Extract the (X, Y) coordinate from the center of the cell holding the provided text.  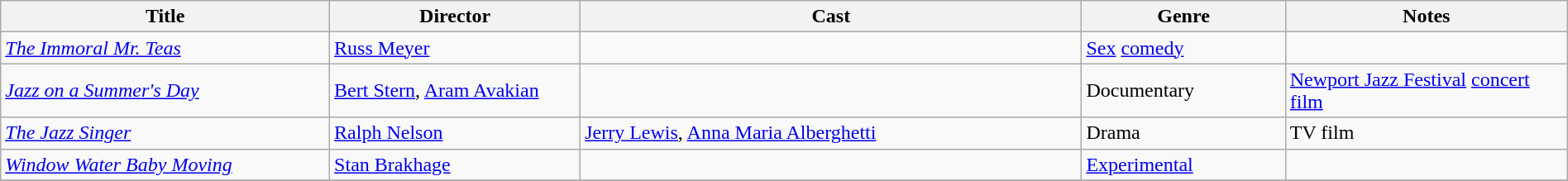
The Jazz Singer (165, 133)
Title (165, 17)
Ralph Nelson (455, 133)
Notes (1426, 17)
Jazz on a Summer's Day (165, 91)
Bert Stern, Aram Avakian (455, 91)
TV film (1426, 133)
Director (455, 17)
Newport Jazz Festival concert film (1426, 91)
Jerry Lewis, Anna Maria Alberghetti (831, 133)
Experimental (1183, 164)
Drama (1183, 133)
Documentary (1183, 91)
Window Water Baby Moving (165, 164)
Cast (831, 17)
Genre (1183, 17)
Stan Brakhage (455, 164)
Russ Meyer (455, 48)
The Immoral Mr. Teas (165, 48)
Sex comedy (1183, 48)
